Output the (X, Y) coordinate of the center of the cell containing the given text.  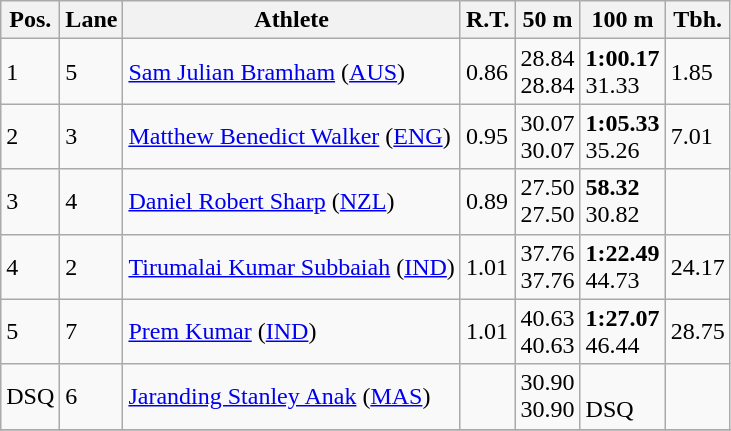
1:22.4944.73 (622, 266)
40.6340.63 (548, 332)
30.0730.07 (548, 136)
6 (92, 396)
0.89 (488, 202)
1:27.0746.44 (622, 332)
Lane (92, 20)
1.85 (698, 72)
28.8428.84 (548, 72)
7.01 (698, 136)
50 m (548, 20)
Matthew Benedict Walker (ENG) (292, 136)
Jaranding Stanley Anak (MAS) (292, 396)
Daniel Robert Sharp (NZL) (292, 202)
27.5027.50 (548, 202)
R.T. (488, 20)
7 (92, 332)
37.7637.76 (548, 266)
0.95 (488, 136)
Athlete (292, 20)
1:00.1731.33 (622, 72)
30.9030.90 (548, 396)
58.3230.82 (622, 202)
28.75 (698, 332)
Prem Kumar (IND) (292, 332)
Tbh. (698, 20)
24.17 (698, 266)
Sam Julian Bramham (AUS) (292, 72)
Tirumalai Kumar Subbaiah (IND) (292, 266)
0.86 (488, 72)
1 (30, 72)
100 m (622, 20)
1:05.3335.26 (622, 136)
Pos. (30, 20)
